Output the [X, Y] coordinate of the center of the cell containing the given text.  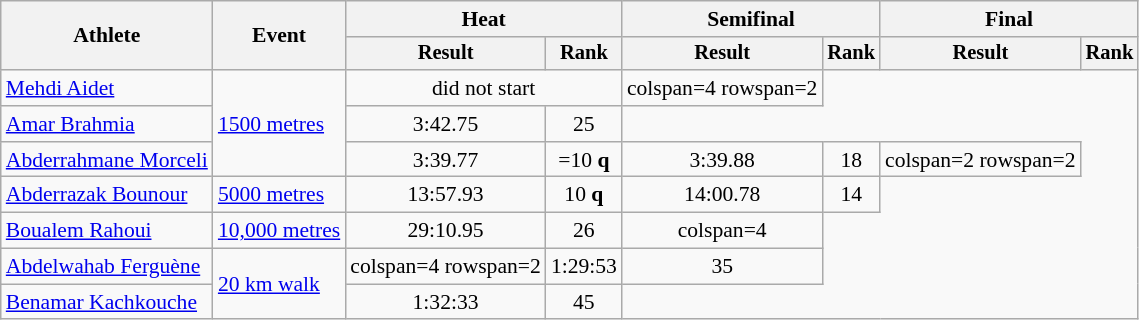
Abderrazak Bounour [107, 195]
Benamar Kachkouche [107, 302]
Athlete [107, 36]
5000 metres [279, 195]
Mehdi Aidet [107, 88]
3:42.75 [446, 124]
14:00.78 [722, 195]
1:29:53 [584, 267]
Abderrahmane Morceli [107, 160]
29:10.95 [446, 231]
1:32:33 [446, 302]
10,000 metres [279, 231]
Abdelwahab Ferguène [107, 267]
1500 metres [279, 124]
3:39.88 [722, 160]
10 q [584, 195]
Event [279, 36]
14 [851, 195]
45 [584, 302]
=10 q [584, 160]
13:57.93 [446, 195]
Boualem Rahoui [107, 231]
Final [1009, 19]
Amar Brahmia [107, 124]
did not start [484, 88]
colspan=2 rowspan=2 [980, 160]
Semifinal [751, 19]
3:39.77 [446, 160]
18 [851, 160]
25 [584, 124]
colspan=4 [722, 231]
20 km walk [279, 284]
26 [584, 231]
Heat [484, 19]
35 [722, 267]
